For the text-containing cell, return its midpoint in [X, Y] coordinate format. 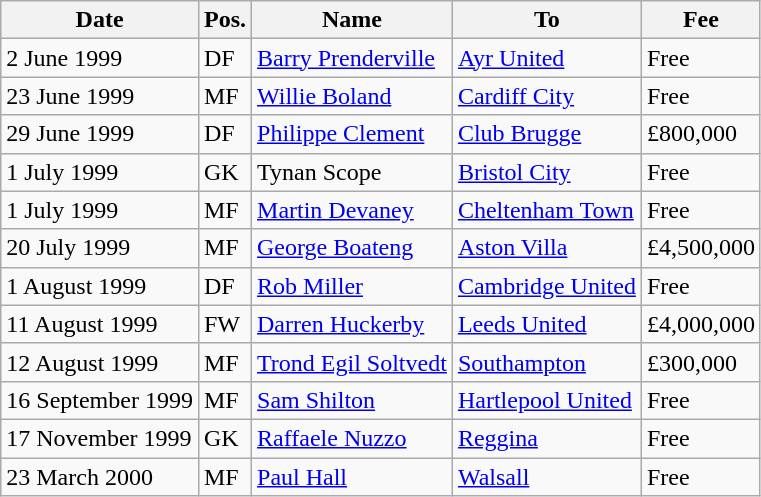
Cardiff City [546, 96]
Leeds United [546, 324]
17 November 1999 [100, 438]
Darren Huckerby [352, 324]
29 June 1999 [100, 134]
16 September 1999 [100, 400]
£4,000,000 [700, 324]
12 August 1999 [100, 362]
£300,000 [700, 362]
To [546, 20]
Rob Miller [352, 286]
23 March 2000 [100, 477]
Tynan Scope [352, 172]
Cambridge United [546, 286]
Aston Villa [546, 248]
Date [100, 20]
Philippe Clement [352, 134]
Name [352, 20]
Club Brugge [546, 134]
Hartlepool United [546, 400]
Willie Boland [352, 96]
2 June 1999 [100, 58]
Barry Prenderville [352, 58]
Paul Hall [352, 477]
Cheltenham Town [546, 210]
11 August 1999 [100, 324]
Martin Devaney [352, 210]
Trond Egil Soltvedt [352, 362]
Raffaele Nuzzo [352, 438]
Fee [700, 20]
Reggina [546, 438]
£800,000 [700, 134]
23 June 1999 [100, 96]
Southampton [546, 362]
1 August 1999 [100, 286]
Ayr United [546, 58]
Pos. [224, 20]
20 July 1999 [100, 248]
Walsall [546, 477]
Sam Shilton [352, 400]
FW [224, 324]
Bristol City [546, 172]
George Boateng [352, 248]
£4,500,000 [700, 248]
